Locate the cell with the specified text and output its (X, Y) center coordinate. 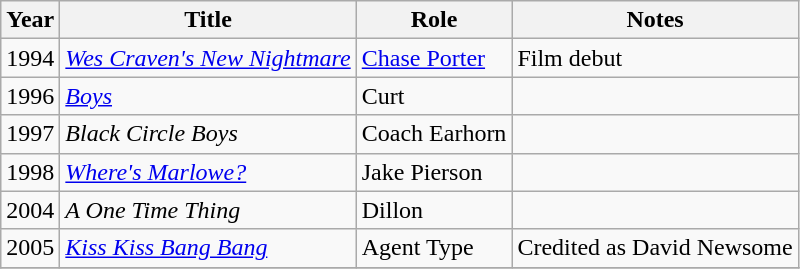
Chase Porter (434, 58)
Coach Earhorn (434, 134)
A One Time Thing (208, 210)
2005 (30, 248)
1994 (30, 58)
1998 (30, 172)
2004 (30, 210)
Boys (208, 96)
1996 (30, 96)
Dillon (434, 210)
Kiss Kiss Bang Bang (208, 248)
Where's Marlowe? (208, 172)
Black Circle Boys (208, 134)
Film debut (655, 58)
Role (434, 20)
Wes Craven's New Nightmare (208, 58)
Agent Type (434, 248)
1997 (30, 134)
Notes (655, 20)
Credited as David Newsome (655, 248)
Jake Pierson (434, 172)
Title (208, 20)
Year (30, 20)
Curt (434, 96)
